Determine the [X, Y] coordinate at the center of the cell enclosing the given text.  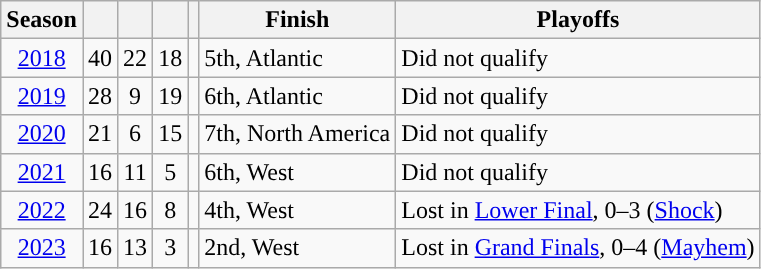
40 [100, 58]
15 [170, 134]
7th, North America [298, 134]
2018 [42, 58]
5th, Atlantic [298, 58]
2nd, West [298, 248]
Playoffs [578, 20]
Lost in Lower Final, 0–3 (Shock) [578, 210]
28 [100, 96]
3 [170, 248]
24 [100, 210]
Finish [298, 20]
19 [170, 96]
4th, West [298, 210]
11 [136, 172]
13 [136, 248]
Season [42, 20]
2022 [42, 210]
2021 [42, 172]
2020 [42, 134]
6 [136, 134]
18 [170, 58]
9 [136, 96]
21 [100, 134]
22 [136, 58]
2019 [42, 96]
8 [170, 210]
5 [170, 172]
2023 [42, 248]
6th, Atlantic [298, 96]
Lost in Grand Finals, 0–4 (Mayhem) [578, 248]
6th, West [298, 172]
